Determine the [x, y] coordinate at the center of the cell enclosing the given text.  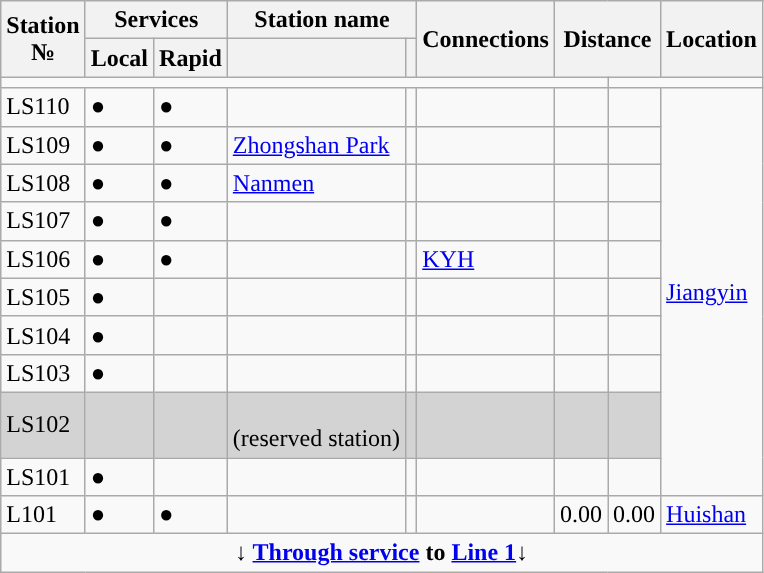
LS103 [43, 373]
LS106 [43, 259]
(reserved station) [316, 424]
LS102 [43, 424]
↓ Through service to Line 1↓ [382, 553]
L101 [43, 515]
LS101 [43, 477]
Station name [322, 20]
LS105 [43, 297]
LS107 [43, 221]
Nanmen [316, 183]
Connections [486, 39]
LS110 [43, 107]
Services [156, 20]
KYH [486, 259]
LS104 [43, 335]
Jiangyin [712, 292]
Location [712, 39]
Distance [607, 39]
Local [119, 58]
Rapid [191, 58]
Zhongshan Park [316, 145]
LS108 [43, 183]
Huishan [712, 515]
LS109 [43, 145]
Station№ [43, 39]
